Return (X, Y) of the center of cell containing provided text 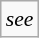
see (20, 19)
